Identify which cell holds the provided text, then report its (x, y) central coordinate. 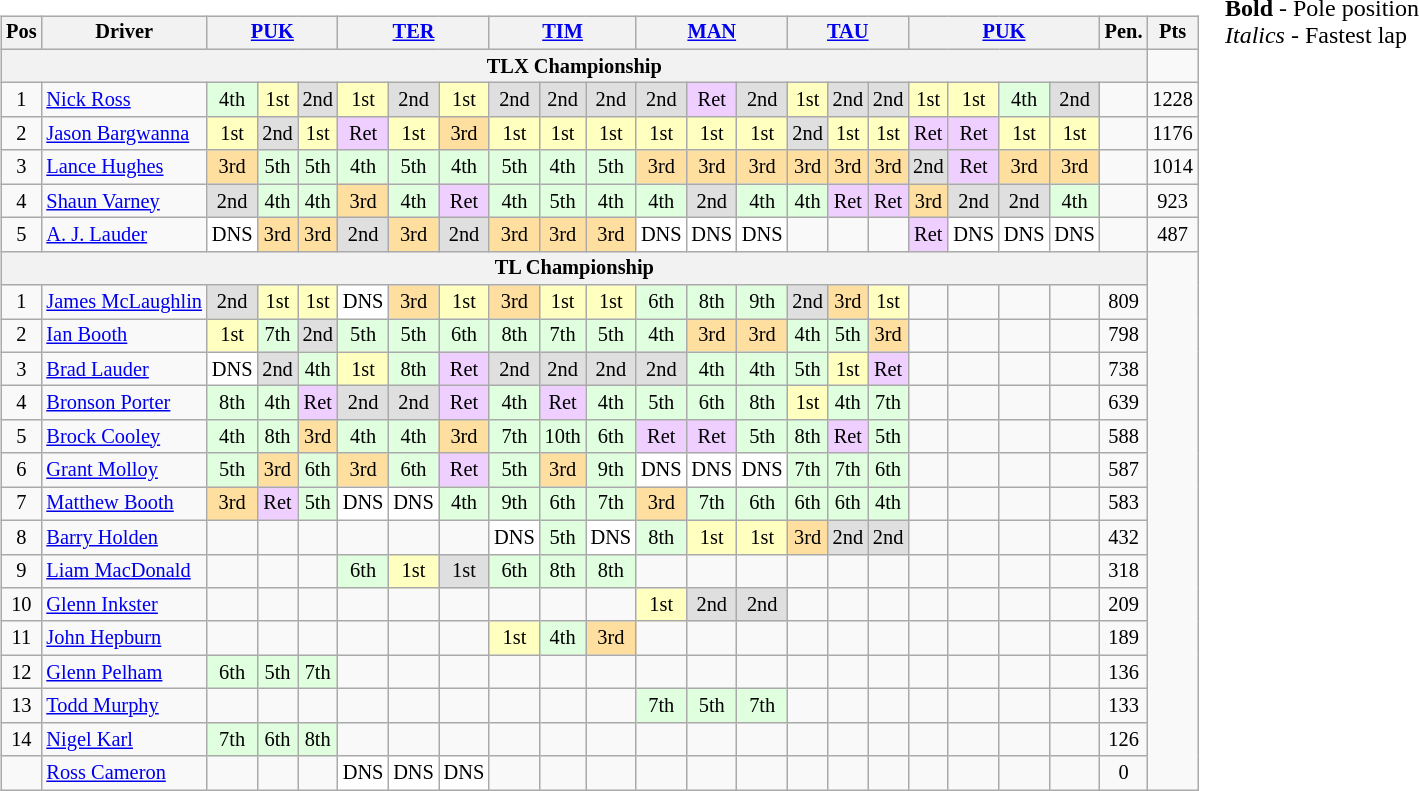
10th (563, 437)
TAU (848, 33)
Lance Hughes (124, 167)
7 (21, 504)
Brad Lauder (124, 369)
Glenn Inkster (124, 605)
809 (1124, 302)
Barry Holden (124, 537)
Liam MacDonald (124, 571)
1014 (1172, 167)
209 (1124, 605)
Grant Molloy (124, 470)
14 (21, 739)
A. J. Lauder (124, 235)
487 (1172, 235)
8 (21, 537)
Ross Cameron (124, 773)
583 (1124, 504)
189 (1124, 638)
133 (1124, 706)
Pts (1172, 33)
Pos (21, 33)
Ian Booth (124, 336)
Glenn Pelham (124, 672)
TER (414, 33)
1228 (1172, 100)
James McLaughlin (124, 302)
MAN (712, 33)
639 (1124, 403)
Nick Ross (124, 100)
738 (1124, 369)
Bronson Porter (124, 403)
587 (1124, 470)
TIM (562, 33)
Jason Bargwanna (124, 134)
136 (1124, 672)
432 (1124, 537)
12 (21, 672)
318 (1124, 571)
TLX Championship (574, 66)
John Hepburn (124, 638)
Todd Murphy (124, 706)
11 (21, 638)
Matthew Booth (124, 504)
Driver (124, 33)
9 (21, 571)
126 (1124, 739)
Brock Cooley (124, 437)
13 (21, 706)
0 (1124, 773)
923 (1172, 201)
6 (21, 470)
Nigel Karl (124, 739)
10 (21, 605)
588 (1124, 437)
Shaun Varney (124, 201)
Pen. (1124, 33)
798 (1124, 336)
1176 (1172, 134)
TL Championship (574, 268)
